Identify which cell holds the provided text, then report its (x, y) central coordinate. 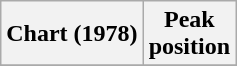
Chart (1978) (72, 34)
Peakposition (189, 34)
